Return the (x, y) coordinate for the center point of the cell that contains the specified text.  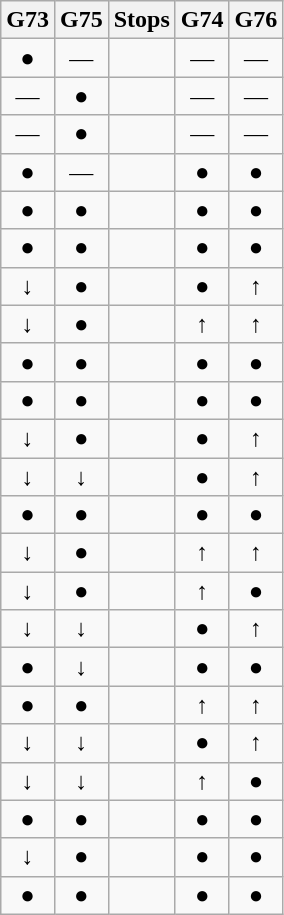
Stops (142, 20)
G73 (28, 20)
G74 (202, 20)
G75 (81, 20)
G76 (256, 20)
